Detect which cell encompasses the target text, then output its (X, Y) center coordinate. 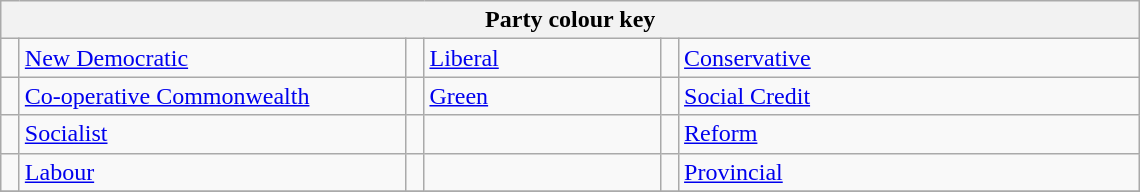
Green (542, 96)
Labour (212, 172)
Party colour key (570, 20)
Socialist (212, 134)
Conservative (910, 58)
Social Credit (910, 96)
New Democratic (212, 58)
Liberal (542, 58)
Reform (910, 134)
Co-operative Commonwealth (212, 96)
Provincial (910, 172)
